From the cell containing the given text, extract its center point as (X, Y) coordinate. 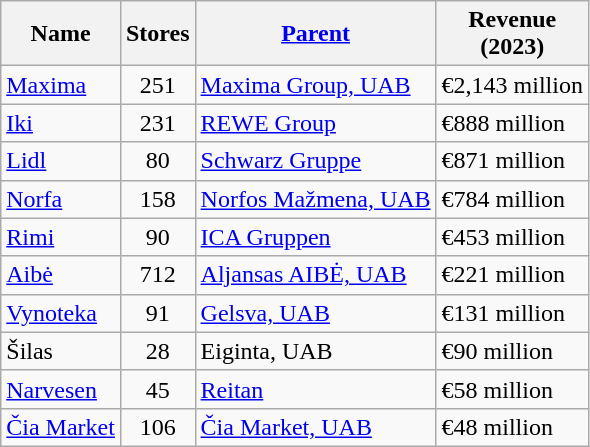
Norfa (61, 199)
712 (158, 275)
€871 million (512, 161)
Šilas (61, 351)
Maxima Group, UAB (316, 85)
231 (158, 123)
Lidl (61, 161)
Reitan (316, 389)
91 (158, 313)
90 (158, 237)
Aibė (61, 275)
€2,143 million (512, 85)
Vynoteka (61, 313)
28 (158, 351)
REWE Group (316, 123)
€888 million (512, 123)
251 (158, 85)
Čia Market, UAB (316, 427)
€131 million (512, 313)
€221 million (512, 275)
€453 million (512, 237)
80 (158, 161)
Aljansas AIBĖ, UAB (316, 275)
Revenue(2023) (512, 34)
Narvesen (61, 389)
Gelsva, UAB (316, 313)
€90 million (512, 351)
ICA Gruppen (316, 237)
€48 million (512, 427)
45 (158, 389)
106 (158, 427)
158 (158, 199)
Eiginta, UAB (316, 351)
Iki (61, 123)
Parent (316, 34)
Čia Market (61, 427)
Norfos Mažmena, UAB (316, 199)
€58 million (512, 389)
Schwarz Gruppe (316, 161)
€784 million (512, 199)
Stores (158, 34)
Name (61, 34)
Maxima (61, 85)
Rimi (61, 237)
